Return (X, Y) of the center of cell containing provided text 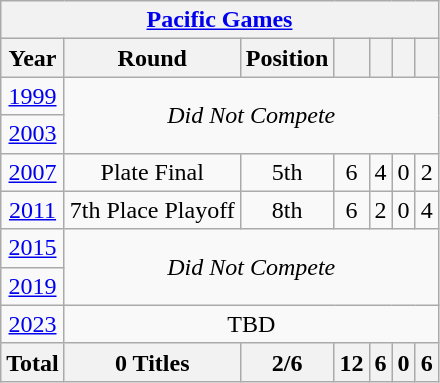
8th (287, 210)
TBD (251, 324)
2015 (33, 248)
Round (152, 58)
5th (287, 172)
Year (33, 58)
2003 (33, 134)
0 Titles (152, 362)
Position (287, 58)
2023 (33, 324)
Total (33, 362)
Plate Final (152, 172)
2011 (33, 210)
Pacific Games (220, 20)
7th Place Playoff (152, 210)
2/6 (287, 362)
2007 (33, 172)
1999 (33, 96)
12 (352, 362)
2019 (33, 286)
